Scan for the cell matching the given text and deliver its [x, y] coordinate at center. 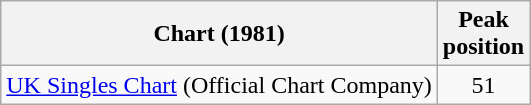
UK Singles Chart (Official Chart Company) [220, 85]
Peakposition [483, 34]
51 [483, 85]
Chart (1981) [220, 34]
